Detect which cell encompasses the target text, then output its (X, Y) center coordinate. 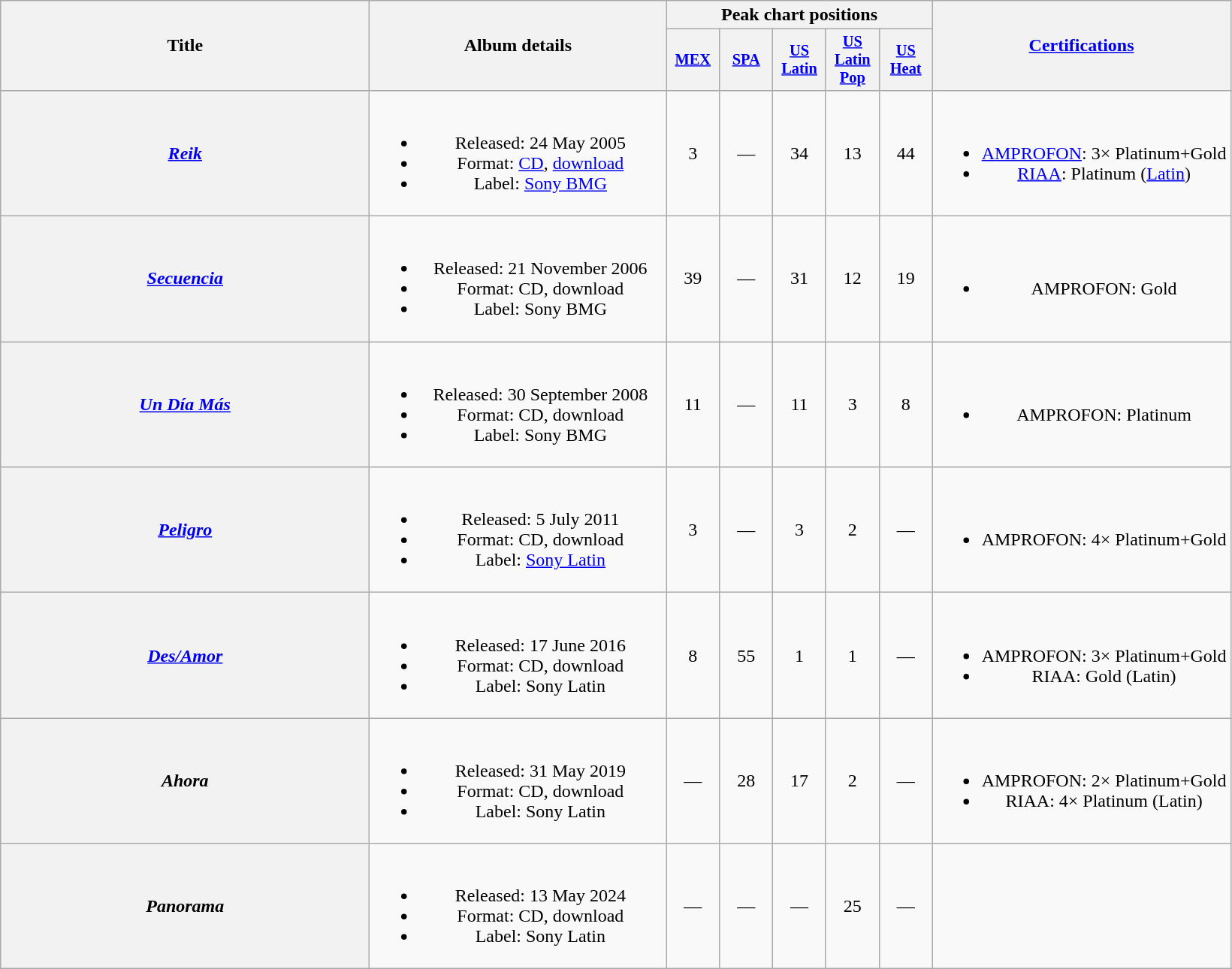
AMPROFON: 3× Platinum+GoldRIAA: Platinum (Latin) (1082, 153)
13 (852, 153)
Peak chart positions (799, 15)
Album details (518, 46)
AMPROFON: 3× Platinum+GoldRIAA: Gold (Latin) (1082, 655)
12 (852, 279)
Title (185, 46)
Reik (185, 153)
Released: 24 May 2005Format: CD, downloadLabel: Sony BMG (518, 153)
44 (906, 153)
Certifications (1082, 46)
AMPROFON: 2× Platinum+GoldRIAA: 4× Platinum (Latin) (1082, 781)
Released: 13 May 2024Format: CD, downloadLabel: Sony Latin (518, 906)
USHeat (906, 60)
AMPROFON: 4× Platinum+Gold (1082, 530)
19 (906, 279)
Released: 21 November 2006Format: CD, downloadLabel: Sony BMG (518, 279)
AMPROFON: Gold (1082, 279)
Released: 5 July 2011Format: CD, downloadLabel: Sony Latin (518, 530)
Released: 30 September 2008Format: CD, downloadLabel: Sony BMG (518, 404)
SPA (747, 60)
Peligro (185, 530)
34 (799, 153)
17 (799, 781)
25 (852, 906)
AMPROFON: Platinum (1082, 404)
Un Día Más (185, 404)
Secuencia (185, 279)
28 (747, 781)
Ahora (185, 781)
MEX (693, 60)
55 (747, 655)
Des/Amor (185, 655)
US Latin (799, 60)
31 (799, 279)
Released: 17 June 2016Format: CD, downloadLabel: Sony Latin (518, 655)
Released: 31 May 2019Format: CD, downloadLabel: Sony Latin (518, 781)
US Latin Pop (852, 60)
Panorama (185, 906)
39 (693, 279)
